Detect which cell encompasses the target text, then output its [x, y] center coordinate. 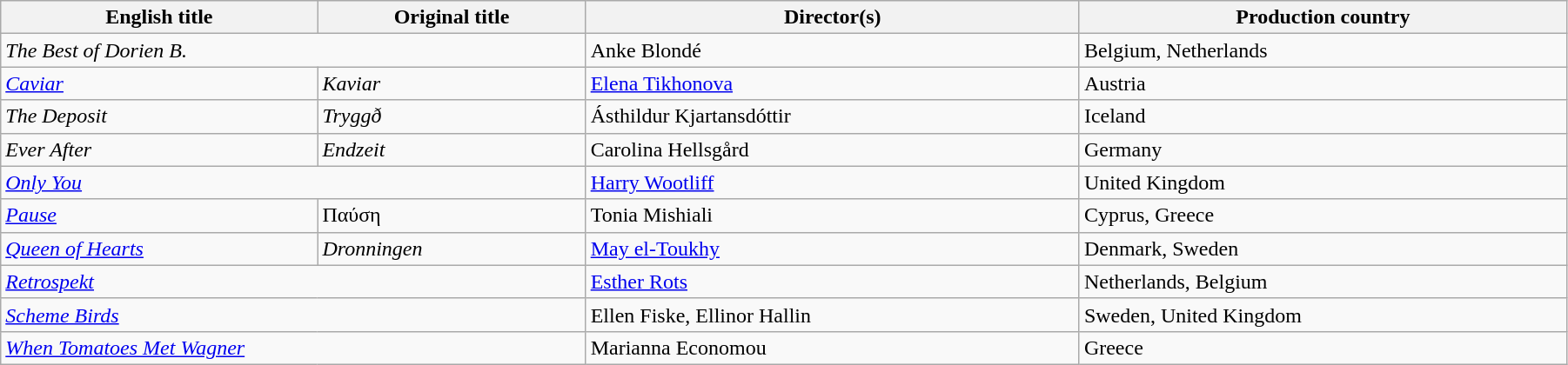
Cyprus, Greece [1323, 216]
Netherlands, Belgium [1323, 282]
Iceland [1323, 116]
Denmark, Sweden [1323, 249]
Esther Rots [832, 282]
Kaviar [452, 83]
Only You [293, 182]
When Tomatoes Met Wagner [293, 348]
English title [159, 17]
Scheme Birds [293, 315]
May el-Toukhy [832, 249]
Ásthildur Kjartansdóttir [832, 116]
Tryggð [452, 116]
Tonia Mishiali [832, 216]
Germany [1323, 149]
Austria [1323, 83]
Queen of Hearts [159, 249]
Endzeit [452, 149]
Elena Tikhonova [832, 83]
Ever After [159, 149]
The Deposit [159, 116]
Anke Blondé [832, 50]
Ellen Fiske, Ellinor Hallin [832, 315]
Retrospekt [293, 282]
Sweden, United Kingdom [1323, 315]
Original title [452, 17]
Caviar [159, 83]
Carolina Hellsgård [832, 149]
Belgium, Netherlands [1323, 50]
Harry Wootliff [832, 182]
Παύση [452, 216]
The Best of Dorien B. [293, 50]
Dronningen [452, 249]
Director(s) [832, 17]
Pause [159, 216]
Marianna Economou [832, 348]
Production country [1323, 17]
United Kingdom [1323, 182]
Greece [1323, 348]
